Capture the cell that displays the provided text and extract its [X, Y] central coordinate. 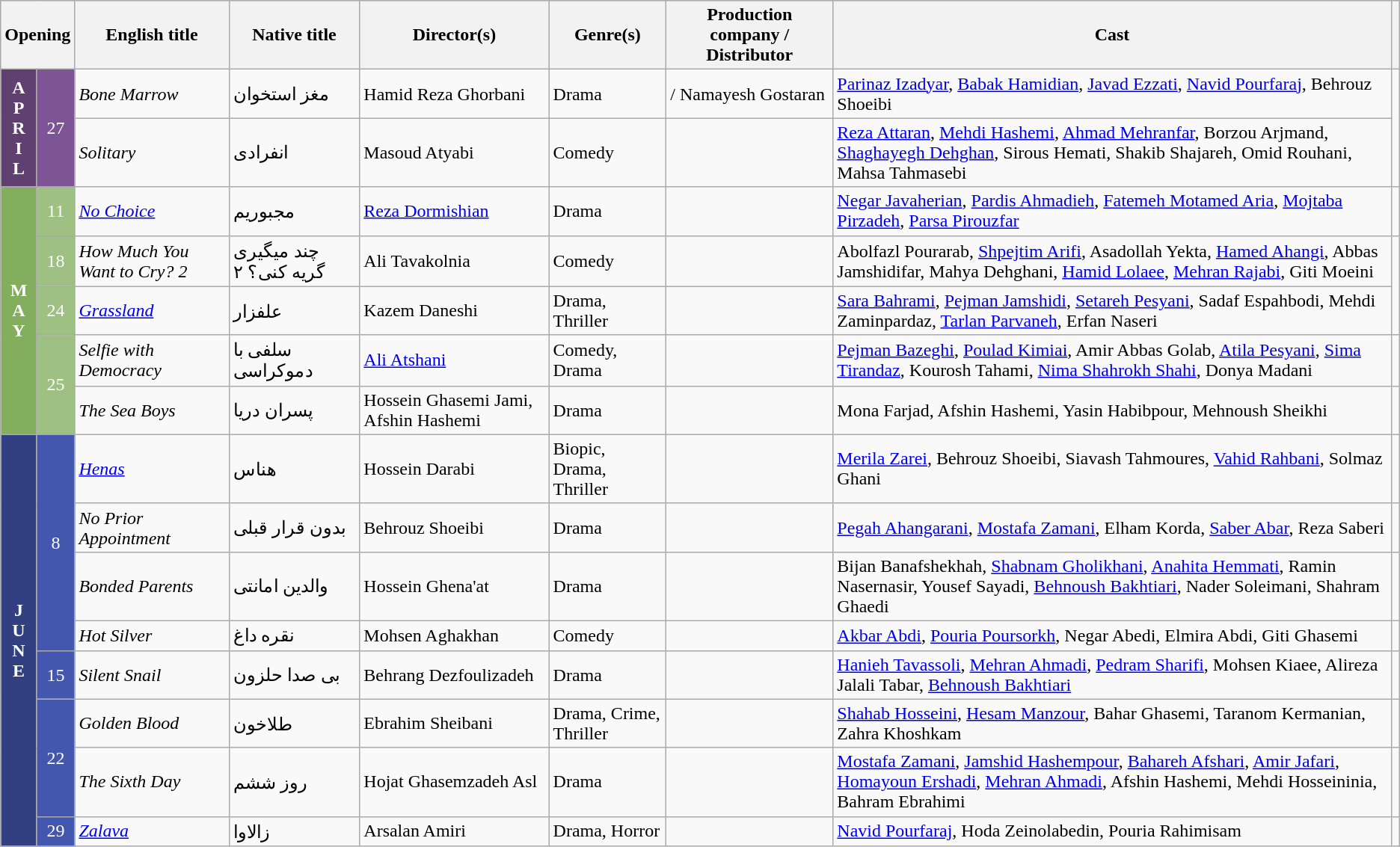
8 [55, 543]
No Choice [152, 211]
How Much You Want to Cry? 2 [152, 261]
Behrang Dezfoulizadeh [455, 674]
Silent Snail [152, 674]
/ Namayesh Gostaran [749, 94]
Drama, Thriller [607, 311]
Kazem Daneshi [455, 311]
Hossein Ghasemi Jami, Afshin Hashemi [455, 410]
Hamid Reza Ghorbani [455, 94]
Drama, Horror [607, 831]
Golden Blood [152, 724]
Masoud Atyabi [455, 153]
English title [152, 35]
Zalava [152, 831]
11 [55, 211]
Arsalan Amiri [455, 831]
چند میگیری گریه کنی؟ ۲ [295, 261]
Cast [1112, 35]
Henas [152, 469]
Bone Marrow [152, 94]
Comedy, Drama [607, 360]
Drama, Crime, Thriller [607, 724]
Mohsen Aghakhan [455, 635]
هناس [295, 469]
Native title [295, 35]
Parinaz Izadyar, Babak Hamidian, Javad Ezzati, Navid Pourfaraj, Behrouz Shoeibi [1112, 94]
Solitary [152, 153]
Negar Javaherian, Pardis Ahmadieh, Fatemeh Motamed Aria, Mojtaba Pirzadeh, Parsa Pirouzfar [1112, 211]
22 [55, 758]
علفزار [295, 311]
Grassland [152, 311]
MAY [19, 311]
The Sea Boys [152, 410]
Hossein Ghena'at [455, 586]
والدین امانتی [295, 586]
Sara Bahrami, Pejman Jamshidi, Setareh Pesyani, Sadaf Espahbodi, Mehdi Zaminpardaz, Tarlan Parvaneh, Erfan Naseri [1112, 311]
Behrouz Shoeibi [455, 528]
29 [55, 831]
روز ششم [295, 782]
سلفی با دموکراسی [295, 360]
18 [55, 261]
Opening [37, 35]
Genre(s) [607, 35]
مغز استخوان [295, 94]
انفرادی [295, 153]
JUNE [19, 640]
Reza Attaran, Mehdi Hashemi, Ahmad Mehranfar, Borzou Arjmand, Shaghayegh Dehghan, Sirous Hemati, Shakib Shajareh, Omid Rouhani, Mahsa Tahmasebi [1112, 153]
Akbar Abdi, Pouria Poursorkh, Negar Abedi, Elmira Abdi, Giti Ghasemi [1112, 635]
Hojat Ghasemzadeh Asl [455, 782]
Selfie with Democracy [152, 360]
Mostafa Zamani, Jamshid Hashempour, Bahareh Afshari, Amir Jafari, Homayoun Ershadi, Mehran Ahmadi, Afshin Hashemi, Mehdi Hosseininia, Bahram Ebrahimi [1112, 782]
Abolfazl Pourarab, Shpejtim Arifi, Asadollah Yekta, Hamed Ahangi, Abbas Jamshidifar, Mahya Dehghani, Hamid Lolaee, Mehran Rajabi, Giti Moeini [1112, 261]
The Sixth Day [152, 782]
24 [55, 311]
مجبوریم [295, 211]
زالاوا [295, 831]
Bijan Banafshekhah, Shabnam Gholikhani, Anahita Hemmati, Ramin Nasernasir, Yousef Sayadi, Behnoush Bakhtiari, Nader Soleimani, Shahram Ghaedi [1112, 586]
27 [55, 129]
Navid Pourfaraj, Hoda Zeinolabedin, Pouria Rahimisam [1112, 831]
Reza Dormishian [455, 211]
طلاخون [295, 724]
Bonded Parents [152, 586]
بی صدا حلزون [295, 674]
Pegah Ahangarani, Mostafa Zamani, Elham Korda, Saber Abar, Reza Saberi [1112, 528]
Shahab Hosseini, Hesam Manzour, Bahar Ghasemi, Taranom Kermanian, Zahra Khoshkam [1112, 724]
Ali Tavakolnia [455, 261]
Hanieh Tavassoli, Mehran Ahmadi, Pedram Sharifi, Mohsen Kiaee, Alireza Jalali Tabar, Behnoush Bakhtiari [1112, 674]
Production company / Distributor [749, 35]
بدون قرار قبلی [295, 528]
نقره داغ [295, 635]
Hossein Darabi [455, 469]
Merila Zarei, Behrouz Shoeibi, Siavash Tahmoures, Vahid Rahbani, Solmaz Ghani [1112, 469]
No Prior Appointment [152, 528]
Mona Farjad, Afshin Hashemi, Yasin Habibpour, Mehnoush Sheikhi [1112, 410]
Biopic, Drama, Thriller [607, 469]
پسران دریا [295, 410]
APRIL [19, 129]
15 [55, 674]
25 [55, 384]
Director(s) [455, 35]
Ebrahim Sheibani [455, 724]
Ali Atshani [455, 360]
Hot Silver [152, 635]
Pejman Bazeghi, Poulad Kimiai, Amir Abbas Golab, Atila Pesyani, Sima Tirandaz, Kourosh Tahami, Nima Shahrokh Shahi, Donya Madani [1112, 360]
